Capture the cell that displays the provided text and extract its [x, y] central coordinate. 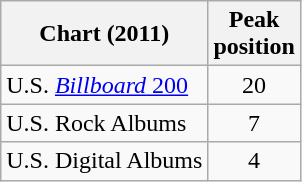
7 [254, 123]
Peakposition [254, 34]
U.S. Digital Albums [104, 161]
4 [254, 161]
U.S. Rock Albums [104, 123]
Chart (2011) [104, 34]
20 [254, 85]
U.S. Billboard 200 [104, 85]
